Locate the cell with the specified text and output its [X, Y] center coordinate. 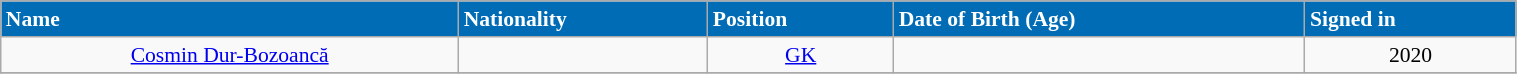
2020 [1410, 55]
Cosmin Dur-Bozoancă [230, 55]
Nationality [584, 19]
Position [801, 19]
Date of Birth (Age) [1100, 19]
Name [230, 19]
Signed in [1410, 19]
GK [801, 55]
